From the cell containing the given text, extract its center point as (x, y) coordinate. 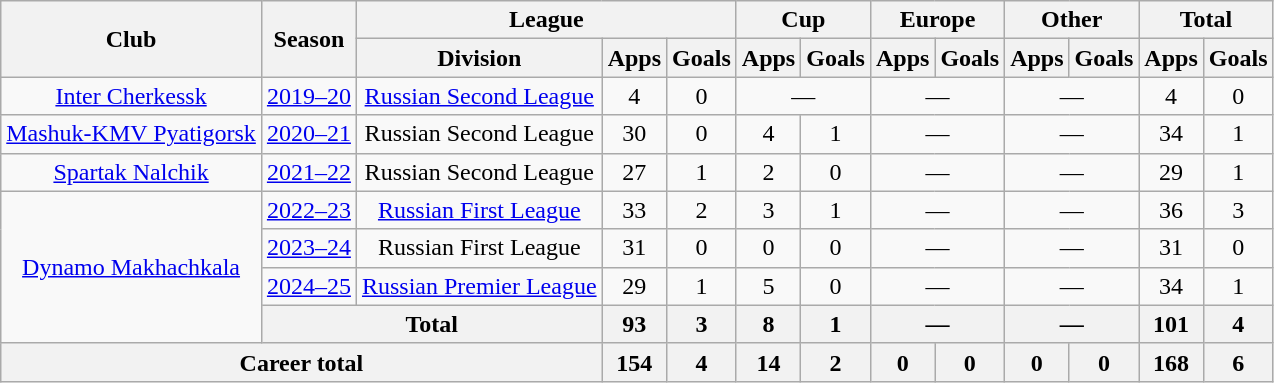
Dynamo Makhachkala (132, 267)
Inter Cherkessk (132, 96)
2021–22 (308, 172)
30 (634, 134)
Division (479, 58)
5 (768, 286)
2022–23 (308, 210)
8 (768, 324)
Season (308, 39)
6 (1238, 362)
Spartak Nalchik (132, 172)
Cup (803, 20)
93 (634, 324)
Russian Premier League (479, 286)
14 (768, 362)
101 (1171, 324)
2023–24 (308, 248)
League (546, 20)
Career total (302, 362)
Europe (937, 20)
27 (634, 172)
Other (1072, 20)
36 (1171, 210)
2024–25 (308, 286)
Mashuk-KMV Pyatigorsk (132, 134)
2020–21 (308, 134)
33 (634, 210)
Club (132, 39)
168 (1171, 362)
2019–20 (308, 96)
154 (634, 362)
